For the text-containing cell, return its midpoint in (x, y) coordinate format. 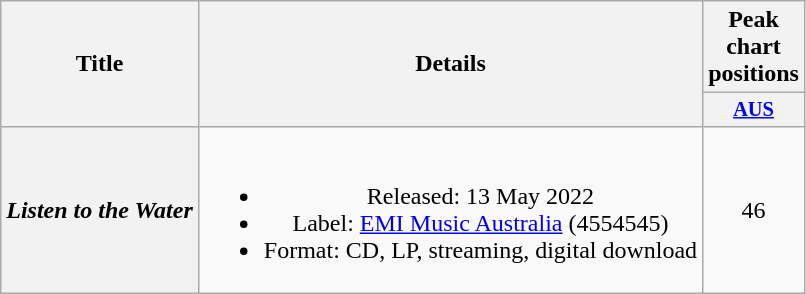
Released: 13 May 2022Label: EMI Music Australia (4554545)Format: CD, LP, streaming, digital download (450, 210)
Title (100, 64)
46 (754, 210)
Listen to the Water (100, 210)
Details (450, 64)
Peak chart positions (754, 47)
AUS (754, 110)
